Pinpoint the cell where the given text exists, returning its [X, Y] midpoint coordinate. 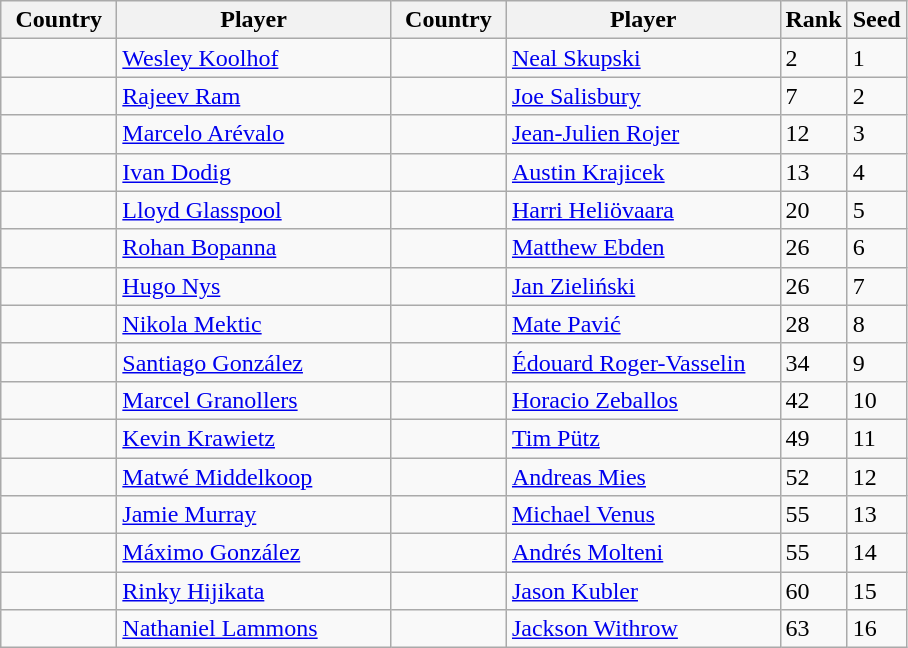
15 [876, 591]
Kevin Krawietz [254, 438]
Matwé Middelkoop [254, 477]
20 [814, 210]
Matthew Ebden [643, 248]
Jamie Murray [254, 515]
Austin Krajicek [643, 172]
Rinky Hijikata [254, 591]
Santiago González [254, 362]
Joe Salisbury [643, 96]
28 [814, 324]
Seed [876, 20]
Andrés Molteni [643, 553]
Nikola Mektic [254, 324]
Máximo González [254, 553]
Wesley Koolhof [254, 58]
Michael Venus [643, 515]
Harri Heliövaara [643, 210]
42 [814, 400]
5 [876, 210]
Tim Pütz [643, 438]
8 [876, 324]
Ivan Dodig [254, 172]
60 [814, 591]
Andreas Mies [643, 477]
10 [876, 400]
Rajeev Ram [254, 96]
Hugo Nys [254, 286]
Nathaniel Lammons [254, 629]
Lloyd Glasspool [254, 210]
Édouard Roger-Vasselin [643, 362]
Jackson Withrow [643, 629]
Jean-Julien Rojer [643, 134]
3 [876, 134]
16 [876, 629]
11 [876, 438]
Rank [814, 20]
52 [814, 477]
Neal Skupski [643, 58]
34 [814, 362]
Mate Pavić [643, 324]
6 [876, 248]
49 [814, 438]
Marcelo Arévalo [254, 134]
14 [876, 553]
Marcel Granollers [254, 400]
Jan Zieliński [643, 286]
9 [876, 362]
Horacio Zeballos [643, 400]
Rohan Bopanna [254, 248]
4 [876, 172]
Jason Kubler [643, 591]
63 [814, 629]
1 [876, 58]
